From the cell containing the given text, extract its center point as (x, y) coordinate. 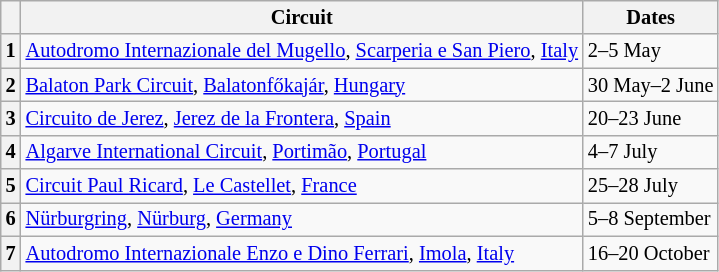
1 (11, 51)
20–23 June (650, 118)
Circuit Paul Ricard, Le Castellet, France (302, 186)
Circuito de Jerez, Jerez de la Frontera, Spain (302, 118)
Nürburgring, Nürburg, Germany (302, 219)
16–20 October (650, 253)
Circuit (302, 17)
2–5 May (650, 51)
25–28 July (650, 186)
2 (11, 85)
4–7 July (650, 152)
4 (11, 152)
Autodromo Internazionale Enzo e Dino Ferrari, Imola, Italy (302, 253)
7 (11, 253)
Algarve International Circuit, Portimão, Portugal (302, 152)
Balaton Park Circuit, Balatonfőkajár, Hungary (302, 85)
5–8 September (650, 219)
5 (11, 186)
3 (11, 118)
Dates (650, 17)
6 (11, 219)
Autodromo Internazionale del Mugello, Scarperia e San Piero, Italy (302, 51)
30 May–2 June (650, 85)
